Search for the cell housing the specified text and yield its (X, Y) center coordinate. 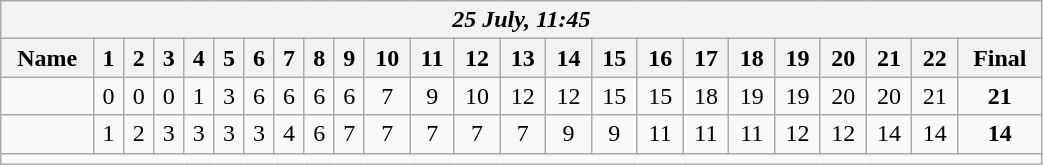
Final (1000, 58)
8 (319, 58)
17 (706, 58)
22 (935, 58)
16 (660, 58)
25 July, 11:45 (522, 20)
13 (523, 58)
5 (229, 58)
Name (48, 58)
